Output the [x, y] coordinate of the center of the cell containing the given text.  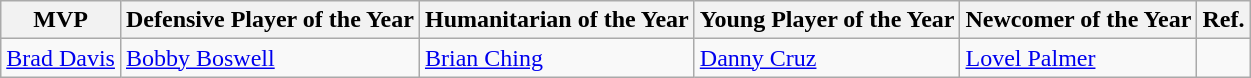
Danny Cruz [827, 58]
Humanitarian of the Year [556, 20]
Brian Ching [556, 58]
MVP [61, 20]
Lovel Palmer [1078, 58]
Defensive Player of the Year [270, 20]
Bobby Boswell [270, 58]
Young Player of the Year [827, 20]
Ref. [1224, 20]
Brad Davis [61, 58]
Newcomer of the Year [1078, 20]
